Return [x, y] of the center of cell containing provided text 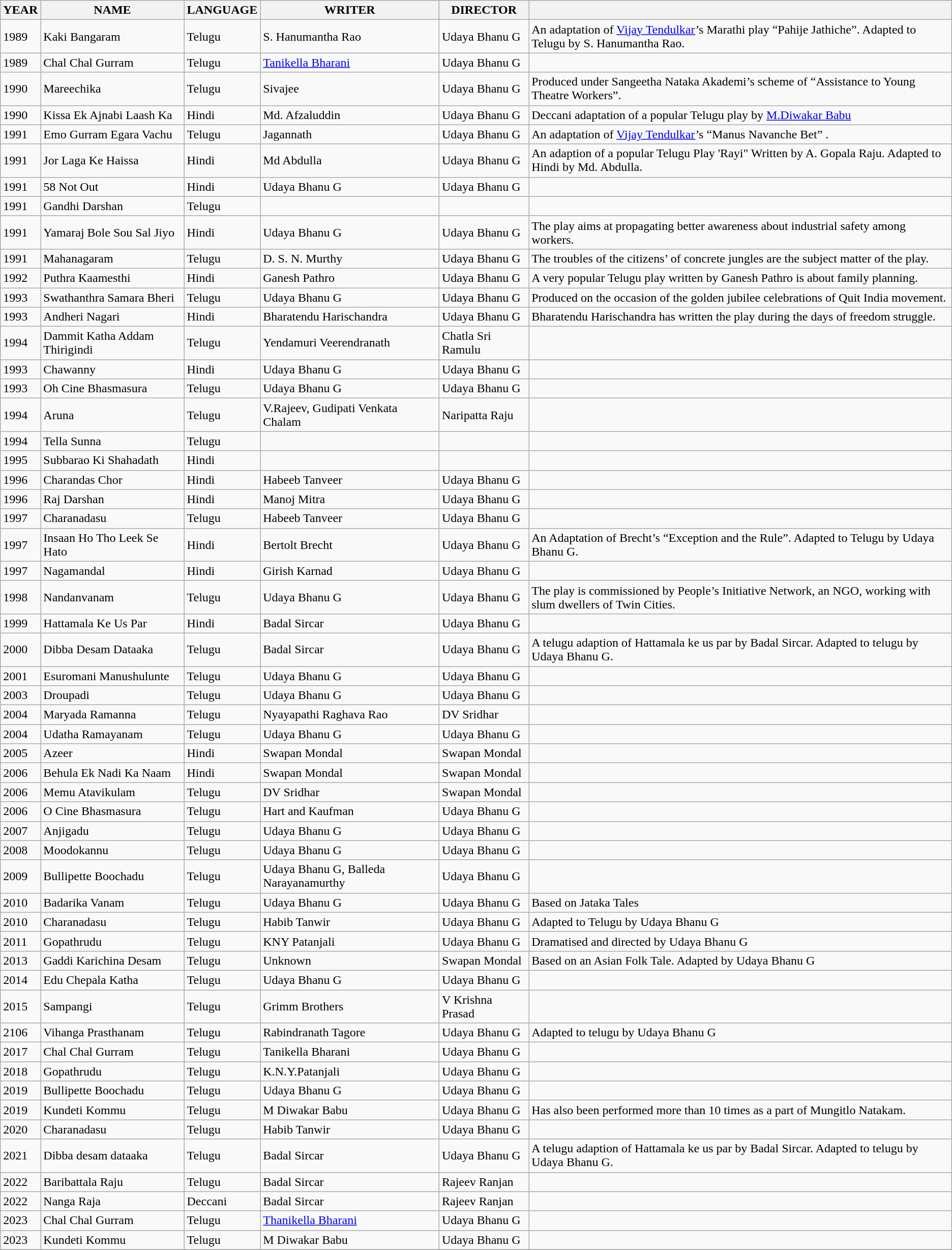
Subbarao Ki Shahadath [112, 460]
K.N.Y.Patanjali [350, 1071]
Unknown [350, 961]
Produced on the occasion of the golden jubilee celebrations of Quit India movement. [740, 298]
Md. Afzaluddin [350, 115]
Deccani [222, 1201]
Bharatendu Harischandra [350, 317]
Girish Karnad [350, 571]
Md Abdulla [350, 161]
Nanga Raja [112, 1201]
Insaan Ho Tho Leek Se Hato [112, 544]
DIRECTOR [484, 10]
Badarika Vanam [112, 903]
Rabindranath Tagore [350, 1033]
Bharatendu Harischandra has written the play during the days of freedom struggle. [740, 317]
S. Hanumantha Rao [350, 37]
Puthra Kaamesthi [112, 278]
An Adaptation of Brecht’s “Exception and the Rule”. Adapted to Telugu by Udaya Bhanu G. [740, 544]
Dammit Katha Addam Thirigindi [112, 343]
Jagannath [350, 134]
2020 [20, 1129]
WRITER [350, 10]
The troubles of the citizens’ of concrete jungles are the subject matter of the play. [740, 258]
NAME [112, 10]
2015 [20, 1006]
Manoj Mitra [350, 499]
O Cine Bhasmasura [112, 811]
Behula Ek Nadi Ka Naam [112, 773]
2007 [20, 831]
Naripatta Raju [484, 415]
Nagamandal [112, 571]
2018 [20, 1071]
Aruna [112, 415]
2001 [20, 676]
2003 [20, 695]
Tella Sunna [112, 441]
1995 [20, 460]
KNY Patanjali [350, 941]
Vihanga Prasthanam [112, 1033]
1999 [20, 623]
2011 [20, 941]
Chawanny [112, 369]
Dramatised and directed by Udaya Bhanu G [740, 941]
2009 [20, 876]
Based on Jataka Tales [740, 903]
Hart and Kaufman [350, 811]
V.Rajeev, Gudipati Venkata Chalam [350, 415]
58 Not Out [112, 187]
Emo Gurram Egara Vachu [112, 134]
2017 [20, 1052]
Nyayapathi Raghava Rao [350, 715]
Memu Atavikulam [112, 792]
2014 [20, 980]
Moodokannu [112, 850]
Bertolt Brecht [350, 544]
Produced under Sangeetha Nataka Akademi’s scheme of “Assistance to Young Theatre Workers”. [740, 89]
Kissa Ek Ajnabi Laash Ka [112, 115]
2005 [20, 753]
Edu Chepala Katha [112, 980]
Esuromani Manushulunte [112, 676]
Oh Cine Bhasmasura [112, 389]
1998 [20, 597]
1992 [20, 278]
Gaddi Karichina Desam [112, 961]
Dibba Desam Dataaka [112, 649]
Nandanvanam [112, 597]
Deccani adaptation of a popular Telugu play by M.Diwakar Babu [740, 115]
Anjigadu [112, 831]
2000 [20, 649]
V Krishna Prasad [484, 1006]
Grimm Brothers [350, 1006]
Sampangi [112, 1006]
Udatha Ramayanam [112, 734]
2013 [20, 961]
Based on an Asian Folk Tale. Adapted by Udaya Bhanu G [740, 961]
An adaption of a popular Telugu Play 'Rayi" Written by A. Gopala Raju. Adapted to Hindi by Md. Abdulla. [740, 161]
The play is commissioned by People’s Initiative Network, an NGO, working with slum dwellers of Twin Cities. [740, 597]
Adapted to telugu by Udaya Bhanu G [740, 1033]
Gandhi Darshan [112, 206]
An adaptation of Vijay Tendulkar’s Marathi play “Pahije Jathiche”. Adapted to Telugu by S. Hanumantha Rao. [740, 37]
Yamaraj Bole Sou Sal Jiyo [112, 232]
LANGUAGE [222, 10]
Hattamala Ke Us Par [112, 623]
Udaya Bhanu G, Balleda Narayanamurthy [350, 876]
Swathanthra Samara Bheri [112, 298]
Charandas Chor [112, 480]
Droupadi [112, 695]
Adapted to Telugu by Udaya Bhanu G [740, 922]
2008 [20, 850]
A very popular Telugu play written by Ganesh Pathro is about family planning. [740, 278]
Kaki Bangaram [112, 37]
The play aims at propagating better awareness about industrial safety among workers. [740, 232]
Sivajee [350, 89]
Raj Darshan [112, 499]
An adaptation of Vijay Tendulkar’s “Manus Navanche Bet” . [740, 134]
Mareechika [112, 89]
Andheri Nagari [112, 317]
Dibba desam dataaka [112, 1156]
2106 [20, 1033]
Yendamuri Veerendranath [350, 343]
Has also been performed more than 10 times as a part of Mungitlo Natakam. [740, 1110]
Azeer [112, 753]
Jor Laga Ke Haissa [112, 161]
2021 [20, 1156]
D. S. N. Murthy [350, 258]
Ganesh Pathro [350, 278]
Mahanagaram [112, 258]
Baribattala Raju [112, 1182]
YEAR [20, 10]
Chatla Sri Ramulu [484, 343]
Thanikella Bharani [350, 1220]
Maryada Ramanna [112, 715]
